Capture the cell that displays the provided text and extract its (x, y) central coordinate. 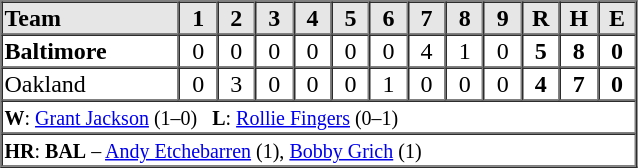
R (541, 18)
E (617, 18)
H (579, 18)
9 (503, 18)
2 (236, 18)
HR: BAL – Andy Etchebarren (1), Bobby Grich (1) (319, 150)
Oakland (91, 84)
Team (91, 18)
6 (388, 18)
W: Grant Jackson (1–0) L: Rollie Fingers (0–1) (319, 116)
Baltimore (91, 50)
